Return [x, y] of the center of cell containing provided text 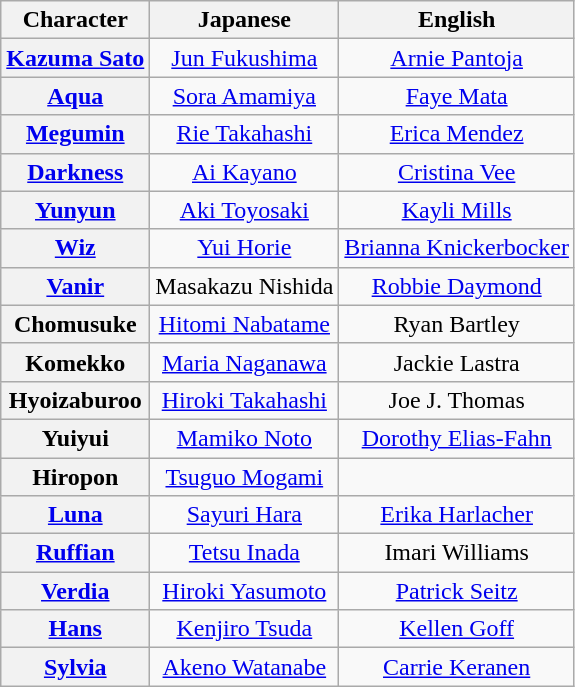
Sora Amamiya [244, 96]
Jun Fukushima [244, 58]
Mamiko Noto [244, 438]
Luna [76, 515]
Yuiyui [76, 438]
Brianna Knickerbocker [457, 248]
Joe J. Thomas [457, 400]
Wiz [76, 248]
Hiroki Takahashi [244, 400]
Verdia [76, 591]
Tsuguo Mogami [244, 477]
Kenjiro Tsuda [244, 629]
Ruffian [76, 553]
Yunyun [76, 210]
Kayli Mills [457, 210]
Hitomi Nabatame [244, 324]
Darkness [76, 172]
Vanir [76, 286]
Robbie Daymond [457, 286]
Akeno Watanabe [244, 667]
Sylvia [76, 667]
Hans [76, 629]
Tetsu Inada [244, 553]
Carrie Keranen [457, 667]
Kellen Goff [457, 629]
Faye Mata [457, 96]
English [457, 20]
Kazuma Sato [76, 58]
Aqua [76, 96]
Yui Horie [244, 248]
Japanese [244, 20]
Cristina Vee [457, 172]
Arnie Pantoja [457, 58]
Hiropon [76, 477]
Masakazu Nishida [244, 286]
Maria Naganawa [244, 362]
Sayuri Hara [244, 515]
Aki Toyosaki [244, 210]
Erika Harlacher [457, 515]
Erica Mendez [457, 134]
Chomusuke [76, 324]
Ai Kayano [244, 172]
Komekko [76, 362]
Jackie Lastra [457, 362]
Character [76, 20]
Hiroki Yasumoto [244, 591]
Imari Williams [457, 553]
Rie Takahashi [244, 134]
Hyoizaburoo [76, 400]
Patrick Seitz [457, 591]
Dorothy Elias-Fahn [457, 438]
Ryan Bartley [457, 324]
Megumin [76, 134]
